Scan for the cell matching the given text and deliver its [x, y] coordinate at center. 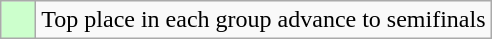
Top place in each group advance to semifinals [264, 20]
